Extract the [x, y] coordinate from the center of the cell holding the provided text.  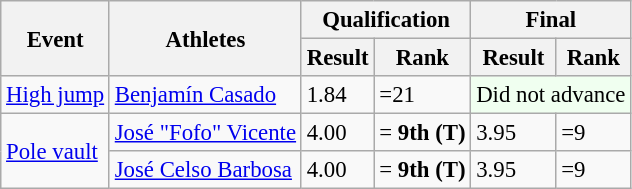
Benjamín Casado [205, 95]
Final [551, 20]
José Celso Barbosa [205, 170]
High jump [56, 95]
1.84 [338, 95]
=21 [422, 95]
José "Fofo" Vicente [205, 133]
Did not advance [551, 95]
Event [56, 38]
Pole vault [56, 152]
Qualification [386, 20]
Athletes [205, 38]
